Scan for the cell matching the given text and deliver its [X, Y] coordinate at center. 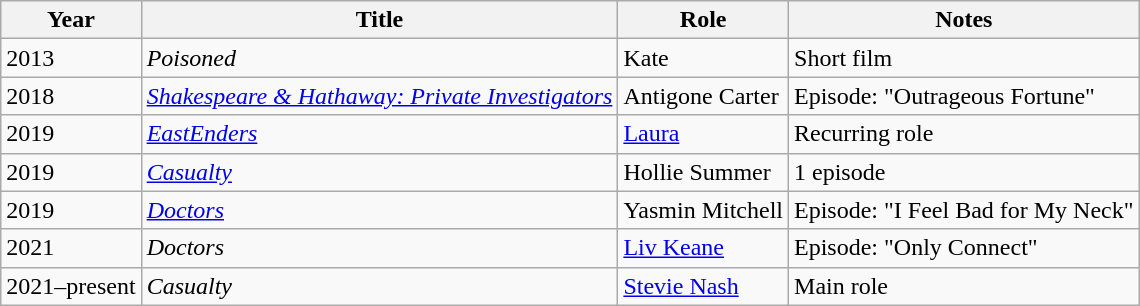
1 episode [964, 172]
EastEnders [380, 134]
Episode: "I Feel Bad for My Neck" [964, 210]
Short film [964, 58]
2021 [71, 248]
Poisoned [380, 58]
Hollie Summer [704, 172]
Liv Keane [704, 248]
2013 [71, 58]
Recurring role [964, 134]
Stevie Nash [704, 286]
Main role [964, 286]
Laura [704, 134]
Role [704, 20]
Notes [964, 20]
Shakespeare & Hathaway: Private Investigators [380, 96]
Antigone Carter [704, 96]
2018 [71, 96]
2021–present [71, 286]
Episode: "Outrageous Fortune" [964, 96]
Kate [704, 58]
Episode: "Only Connect" [964, 248]
Yasmin Mitchell [704, 210]
Title [380, 20]
Year [71, 20]
